Find where the given text appears and provide that cell's center as [x, y] coordinate. 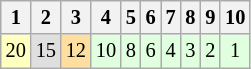
9 [210, 17]
20 [16, 51]
15 [46, 51]
12 [76, 51]
7 [171, 17]
5 [131, 17]
